Scan for the cell matching the given text and deliver its [X, Y] coordinate at center. 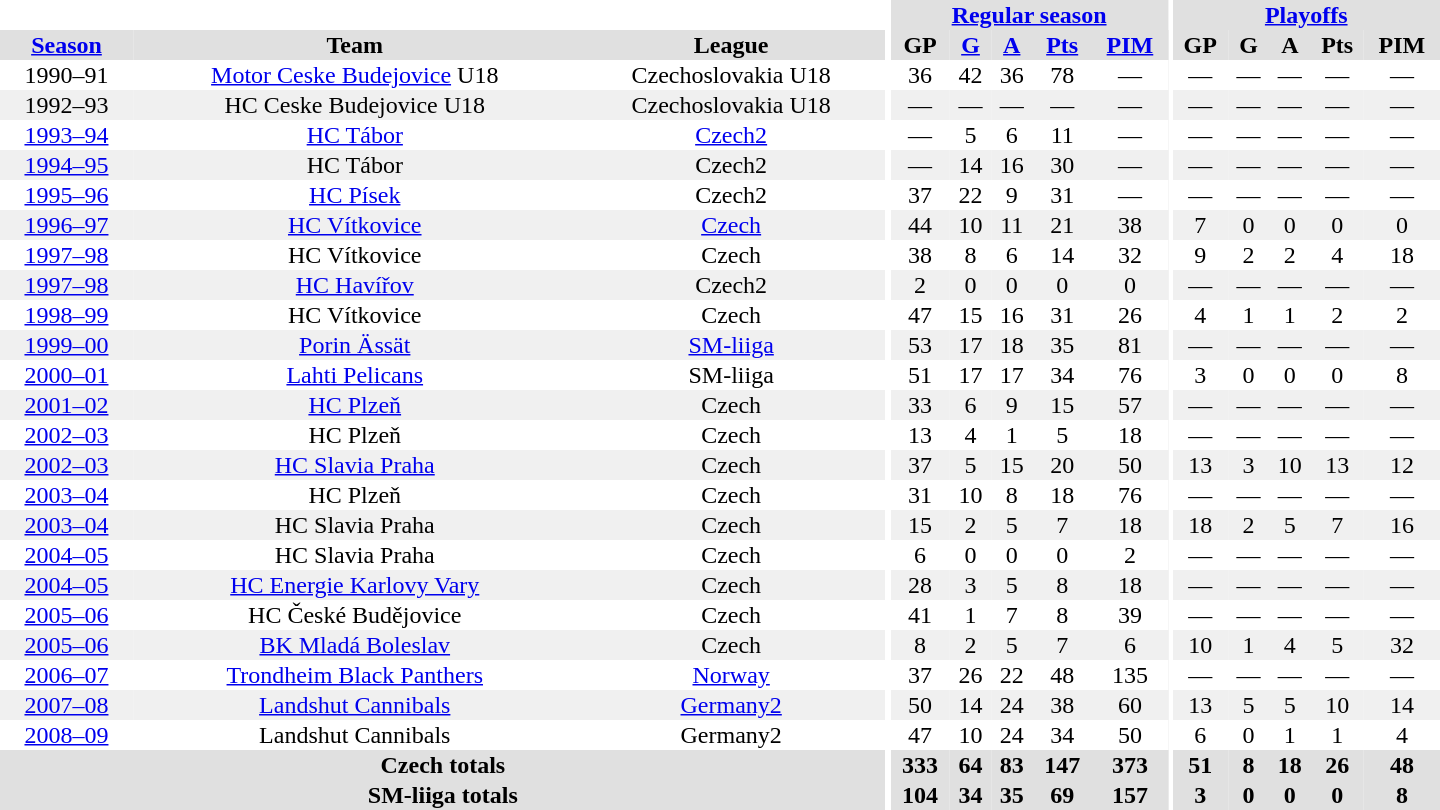
157 [1130, 795]
Playoffs [1306, 15]
333 [920, 765]
1993–94 [66, 135]
373 [1130, 765]
69 [1062, 795]
HC České Budějovice [355, 615]
21 [1062, 225]
41 [920, 615]
Norway [732, 675]
Regular season [1029, 15]
81 [1130, 345]
39 [1130, 615]
83 [1012, 765]
57 [1130, 405]
SM-liiga totals [443, 795]
Motor Ceske Budejovice U18 [355, 75]
20 [1062, 465]
135 [1130, 675]
28 [920, 585]
44 [920, 225]
1998–99 [66, 315]
Trondheim Black Panthers [355, 675]
104 [920, 795]
147 [1062, 765]
53 [920, 345]
2001–02 [66, 405]
BK Mladá Boleslav [355, 645]
2008–09 [66, 735]
HC Havířov [355, 285]
12 [1402, 465]
60 [1130, 705]
33 [920, 405]
1995–96 [66, 195]
HC Energie Karlovy Vary [355, 585]
1996–97 [66, 225]
HC Ceske Budejovice U18 [355, 105]
Porin Ässät [355, 345]
Czech totals [443, 765]
64 [970, 765]
78 [1062, 75]
1999–00 [66, 345]
1992–93 [66, 105]
HC Písek [355, 195]
Season [66, 45]
1994–95 [66, 165]
30 [1062, 165]
League [732, 45]
42 [970, 75]
Lahti Pelicans [355, 375]
2000–01 [66, 375]
2007–08 [66, 705]
2006–07 [66, 675]
1990–91 [66, 75]
Team [355, 45]
